Extract the (X, Y) coordinate from the center of the cell holding the provided text.  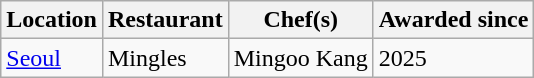
Mingles (165, 58)
Chef(s) (300, 20)
Mingoo Kang (300, 58)
Seoul (52, 58)
Restaurant (165, 20)
2025 (454, 58)
Awarded since (454, 20)
Location (52, 20)
